Extract the (x, y) coordinate from the center of the cell holding the provided text.  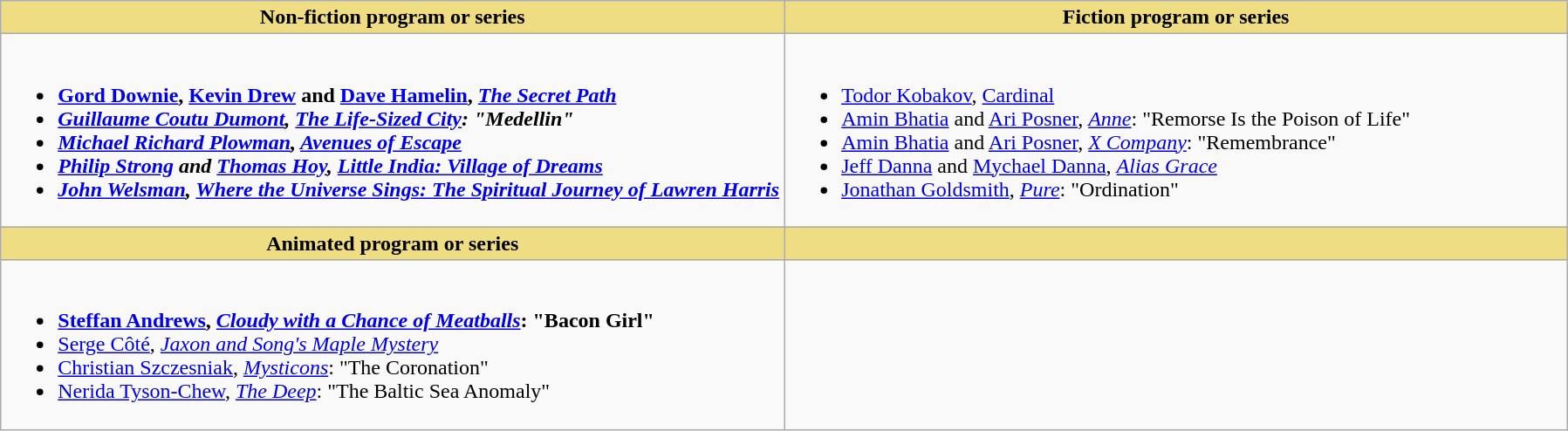
Non-fiction program or series (393, 17)
Animated program or series (393, 243)
Fiction program or series (1176, 17)
